Scan for the cell matching the given text and deliver its [X, Y] coordinate at center. 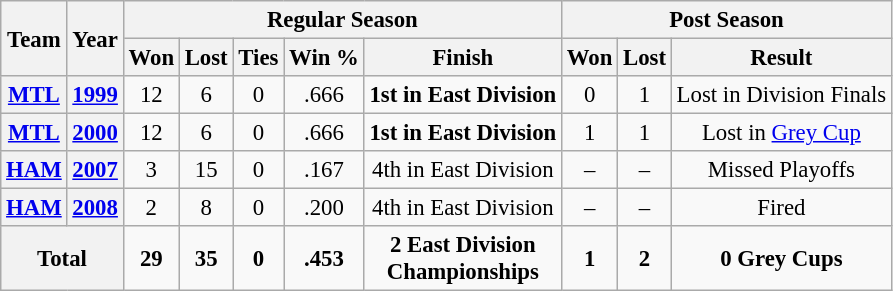
Regular Season [342, 20]
8 [206, 208]
.167 [324, 170]
Win % [324, 58]
Post Season [726, 20]
29 [151, 258]
Lost in Grey Cup [781, 133]
Ties [258, 58]
15 [206, 170]
Lost in Division Finals [781, 95]
0 Grey Cups [781, 258]
2007 [95, 170]
Team [34, 38]
35 [206, 258]
2 East DivisionChampionships [462, 258]
2008 [95, 208]
Total [62, 258]
.453 [324, 258]
Finish [462, 58]
Result [781, 58]
.200 [324, 208]
2000 [95, 133]
Fired [781, 208]
1999 [95, 95]
3 [151, 170]
Year [95, 38]
Missed Playoffs [781, 170]
